Pinpoint the cell where the given text exists, returning its [x, y] midpoint coordinate. 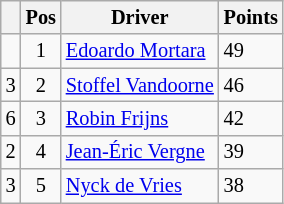
42 [251, 118]
Pos [41, 17]
49 [251, 51]
Edoardo Mortara [140, 51]
4 [41, 152]
Points [251, 17]
5 [41, 186]
6 [11, 118]
Driver [140, 17]
Robin Frijns [140, 118]
Jean-Éric Vergne [140, 152]
Nyck de Vries [140, 186]
Stoffel Vandoorne [140, 85]
46 [251, 85]
1 [41, 51]
39 [251, 152]
38 [251, 186]
